Search for the cell housing the specified text and yield its (x, y) center coordinate. 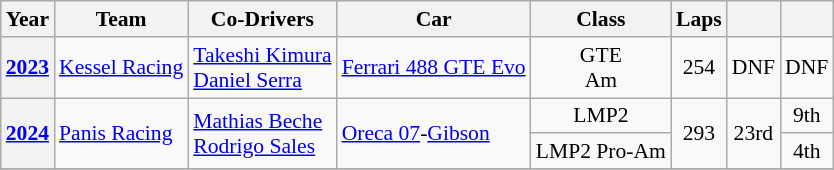
23rd (754, 134)
Takeshi Kimura Daniel Serra (262, 68)
Kessel Racing (121, 68)
Ferrari 488 GTE Evo (434, 68)
Class (601, 19)
Co-Drivers (262, 19)
Laps (699, 19)
2024 (28, 134)
Oreca 07-Gibson (434, 134)
2023 (28, 68)
Car (434, 19)
293 (699, 134)
254 (699, 68)
LMP2 (601, 116)
Year (28, 19)
GTEAm (601, 68)
Team (121, 19)
4th (806, 152)
9th (806, 116)
LMP2 Pro-Am (601, 152)
Mathias Beche Rodrigo Sales (262, 134)
Panis Racing (121, 134)
